For the text-containing cell, return its midpoint in [X, Y] coordinate format. 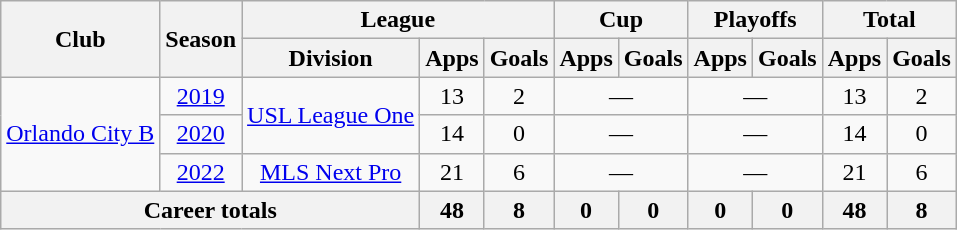
League [398, 20]
Club [80, 39]
MLS Next Pro [331, 172]
Division [331, 58]
2019 [201, 96]
2022 [201, 172]
Career totals [210, 210]
Season [201, 39]
USL League One [331, 115]
Total [889, 20]
2020 [201, 134]
Cup [621, 20]
Orlando City B [80, 134]
Playoffs [755, 20]
